Locate the cell with the specified text and output its (X, Y) center coordinate. 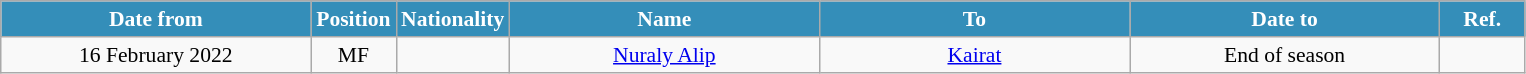
Kairat (974, 55)
16 February 2022 (156, 55)
Date from (156, 19)
MF (354, 55)
Nuraly Alip (664, 55)
Ref. (1482, 19)
End of season (1285, 55)
Nationality (452, 19)
Position (354, 19)
Date to (1285, 19)
Name (664, 19)
To (974, 19)
